From the cell containing the given text, extract its center point as [X, Y] coordinate. 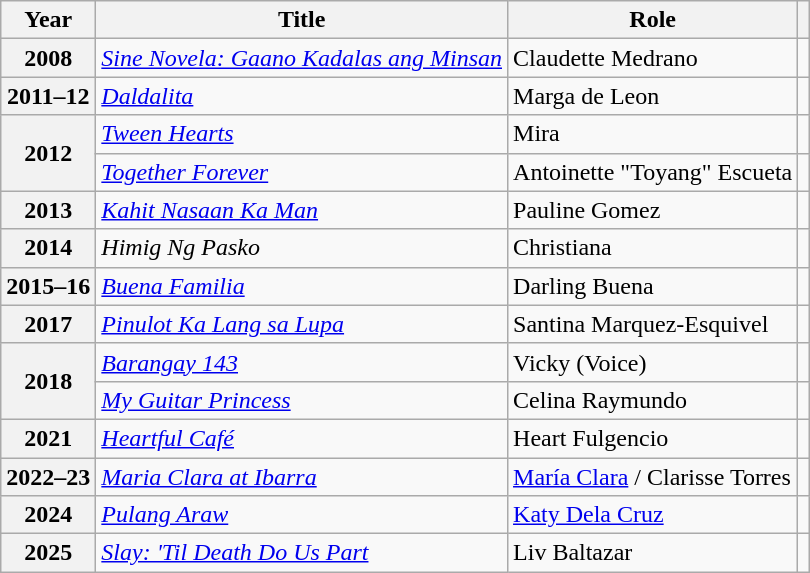
María Clara / Clarisse Torres [653, 477]
2008 [48, 58]
2021 [48, 438]
2018 [48, 381]
Mira [653, 134]
Together Forever [302, 172]
Antoinette "Toyang" Escueta [653, 172]
Kahit Nasaan Ka Man [302, 210]
Celina Raymundo [653, 400]
Vicky (Voice) [653, 362]
Maria Clara at Ibarra [302, 477]
Buena Familia [302, 286]
Claudette Medrano [653, 58]
Pulang Araw [302, 515]
Heartful Café [302, 438]
Pauline Gomez [653, 210]
Slay: 'Til Death Do Us Part [302, 553]
2025 [48, 553]
Pinulot Ka Lang sa Lupa [302, 324]
Tween Hearts [302, 134]
Role [653, 20]
Heart Fulgencio [653, 438]
2022–23 [48, 477]
Christiana [653, 248]
2014 [48, 248]
Daldalita [302, 96]
2011–12 [48, 96]
Himig Ng Pasko [302, 248]
Barangay 143 [302, 362]
2024 [48, 515]
Title [302, 20]
2012 [48, 153]
2017 [48, 324]
2015–16 [48, 286]
My Guitar Princess [302, 400]
Year [48, 20]
Marga de Leon [653, 96]
Liv Baltazar [653, 553]
Darling Buena [653, 286]
Santina Marquez-Esquivel [653, 324]
Katy Dela Cruz [653, 515]
2013 [48, 210]
Sine Novela: Gaano Kadalas ang Minsan [302, 58]
